Detect which cell encompasses the target text, then output its (x, y) center coordinate. 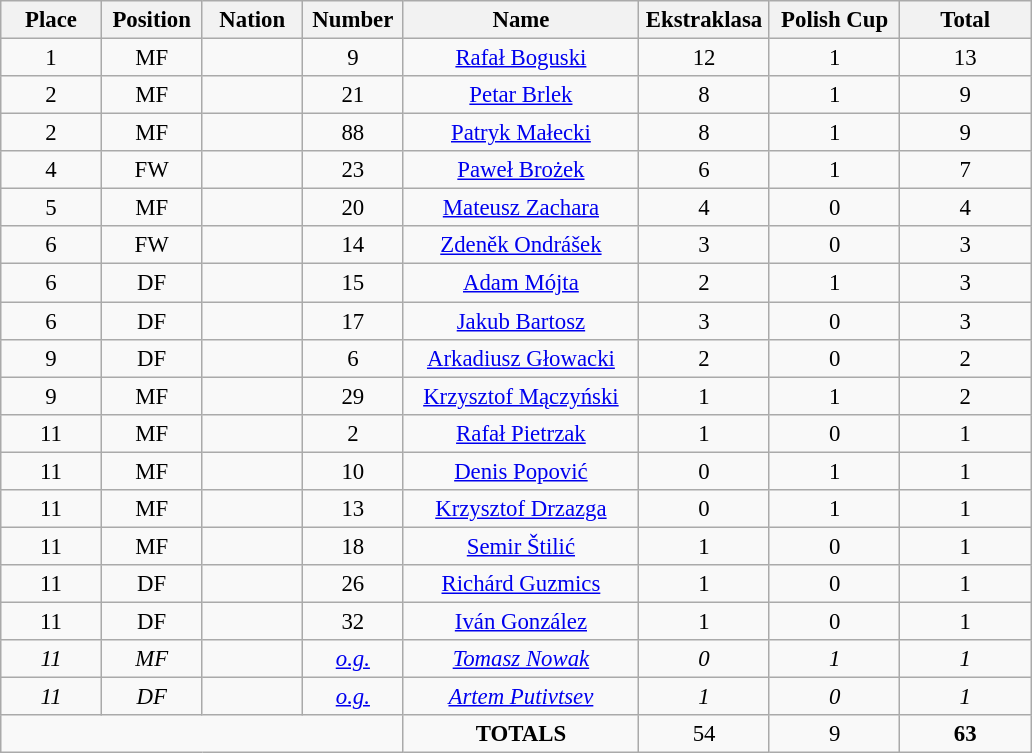
Total (966, 20)
Richárd Guzmics (521, 584)
Patryk Małecki (521, 133)
Denis Popović (521, 471)
Artem Putivtsev (521, 697)
54 (704, 734)
12 (704, 58)
Semir Štilić (521, 546)
Ekstraklasa (704, 20)
18 (354, 546)
TOTALS (521, 734)
Krzysztof Drzazga (521, 509)
Arkadiusz Głowacki (521, 358)
Jakub Bartosz (521, 321)
Tomasz Nowak (521, 659)
29 (354, 396)
Rafał Boguski (521, 58)
Place (52, 20)
Petar Brlek (521, 95)
Number (354, 20)
14 (354, 245)
10 (354, 471)
7 (966, 170)
Polish Cup (834, 20)
63 (966, 734)
Position (152, 20)
23 (354, 170)
32 (354, 621)
Rafał Pietrzak (521, 433)
Paweł Brożek (521, 170)
20 (354, 208)
Iván González (521, 621)
17 (354, 321)
Krzysztof Mączyński (521, 396)
21 (354, 95)
Nation (252, 20)
Zdeněk Ondrášek (521, 245)
Adam Mójta (521, 283)
26 (354, 584)
Mateusz Zachara (521, 208)
88 (354, 133)
Name (521, 20)
15 (354, 283)
5 (52, 208)
